Identify which cell holds the provided text, then report its (x, y) central coordinate. 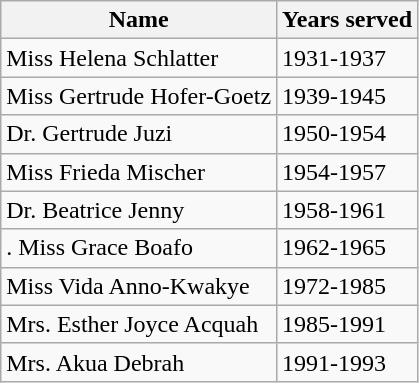
. Miss Grace Boafo (139, 248)
1954-1957 (348, 172)
Miss Frieda Mischer (139, 172)
Miss Gertrude Hofer-Goetz (139, 96)
Years served (348, 20)
Name (139, 20)
Mrs. Akua Debrah (139, 362)
1958-1961 (348, 210)
1950-1954 (348, 134)
1991-1993 (348, 362)
Dr. Beatrice Jenny (139, 210)
1972-1985 (348, 286)
1985-1991 (348, 324)
Miss Helena Schlatter (139, 58)
1931-1937 (348, 58)
Mrs. Esther Joyce Acquah (139, 324)
Dr. Gertrude Juzi (139, 134)
Miss Vida Anno-Kwakye (139, 286)
1939-1945 (348, 96)
1962-1965 (348, 248)
